Return the (X, Y) coordinate for the center point of the cell that contains the specified text.  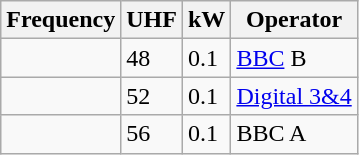
56 (152, 134)
Frequency (61, 20)
BBC B (294, 58)
BBC A (294, 134)
kW (206, 20)
Operator (294, 20)
Digital 3&4 (294, 96)
48 (152, 58)
52 (152, 96)
UHF (152, 20)
